Find where the given text appears and provide that cell's center as [X, Y] coordinate. 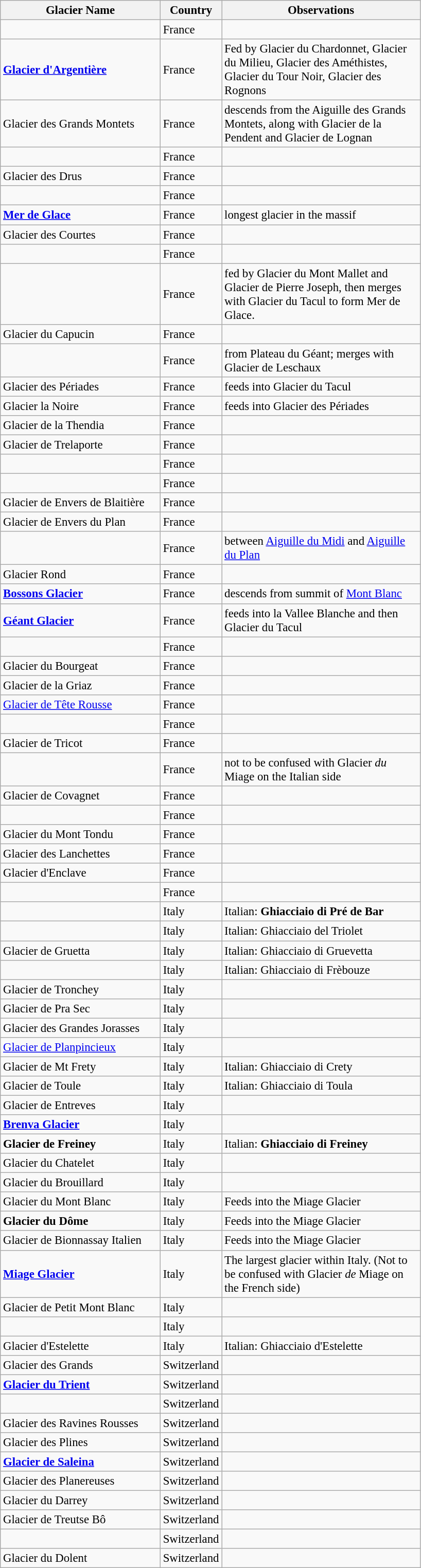
Glacier de Treutse Bô [80, 1520]
Glacier des Plines [80, 1442]
Glacier la Noire [80, 406]
Glacier du Capucin [80, 334]
Glacier de Freiney [80, 1144]
Glacier du Chatelet [80, 1163]
Glacier d'Argentière [80, 70]
Glacier de Tronchey [80, 989]
Glacier du Trient [80, 1384]
Glacier des Lanchettes [80, 854]
Glacier du Brouillard [80, 1183]
Glacier du Dolent [80, 1558]
Glacier de Gruetta [80, 951]
Glacier des Drus [80, 176]
Country [190, 10]
Glacier de Envers de Blaitière [80, 503]
Italian: Ghiacciaio di Pré de Bar [321, 912]
not to be confused with Glacier du Miage on the Italian side [321, 770]
Glacier des Périades [80, 387]
Glacier du Darrey [80, 1501]
Glacier des Planereuses [80, 1481]
Glacier de Petit Mont Blanc [80, 1307]
Glacier du Mont Tondu [80, 834]
Glacier de Toule [80, 1086]
Glacier d'Enclave [80, 873]
Glacier des Grands [80, 1365]
Glacier de Bionnassay Italien [80, 1241]
Glacier des Grandes Jorasses [80, 1028]
feeds into Glacier des Périades [321, 406]
Glacier du Bourgeat [80, 666]
Miage Glacier [80, 1274]
descends from the Aiguille des Grands Montets, along with Glacier de la Pendent and Glacier de Lognan [321, 124]
Glacier de Tête Rousse [80, 705]
Glacier de Covagnet [80, 796]
Fed by Glacier du Chardonnet, Glacier du Milieu, Glacier des Améthistes, Glacier du Tour Noir, Glacier des Rognons [321, 70]
Italian: Ghiacciaio di Freiney [321, 1144]
Observations [321, 10]
feeds into Glacier du Tacul [321, 387]
Italian: Ghiacciaio d'Estelette [321, 1346]
longest glacier in the massif [321, 215]
from Plateau du Géant; merges with Glacier de Leschaux [321, 360]
Italian: Ghiacciaio del Triolet [321, 931]
The largest glacier within Italy. (Not to be confused with Glacier de Miage on the French side) [321, 1274]
Glacier de Trelaporte [80, 444]
Glacier de Saleina [80, 1462]
Glacier Rond [80, 575]
between Aiguille du Midi and Aiguille du Plan [321, 548]
fed by Glacier du Mont Mallet and Glacier de Pierre Joseph, then merges with Glacier du Tacul to form Mer de Glace. [321, 294]
descends from summit of Mont Blanc [321, 594]
Italian: Ghiacciaio di Gruevetta [321, 951]
Glacier des Ravines Rousses [80, 1423]
Glacier de Envers du Plan [80, 522]
Glacier Name [80, 10]
Glacier de la Griaz [80, 685]
Bossons Glacier [80, 594]
Glacier de Pra Sec [80, 1008]
Glacier des Grands Montets [80, 124]
Géant Glacier [80, 620]
Mer de Glace [80, 215]
Italian: Ghiacciaio di Toula [321, 1086]
Glacier des Courtes [80, 235]
Glacier de Entreves [80, 1105]
Italian: Ghiacciaio di Frèbouze [321, 970]
Glacier du Dôme [80, 1221]
Glacier de Mt Frety [80, 1066]
Italian: Ghiacciaio di Crety [321, 1066]
Glacier du Mont Blanc [80, 1202]
Glacier de la Thendia [80, 425]
Glacier de Planpincieux [80, 1047]
Glacier de Tricot [80, 743]
Brenva Glacier [80, 1125]
Glacier d'Estelette [80, 1346]
feeds into la Vallee Blanche and then Glacier du Tacul [321, 620]
